Capture the cell that displays the provided text and extract its [X, Y] central coordinate. 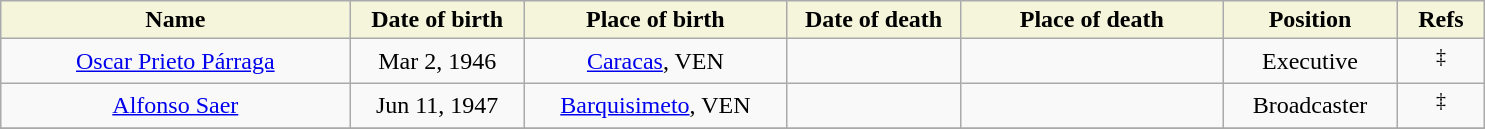
Mar 2, 1946 [438, 62]
Broadcaster [1310, 106]
Barquisimeto, VEN [655, 106]
Date of birth [438, 20]
Jun 11, 1947 [438, 106]
Refs [1440, 20]
Oscar Prieto Párraga [176, 62]
Position [1310, 20]
Place of death [1092, 20]
Date of death [874, 20]
Executive [1310, 62]
Name [176, 20]
Alfonso Saer [176, 106]
Caracas, VEN [655, 62]
Place of birth [655, 20]
